From the cell containing the given text, extract its center point as [x, y] coordinate. 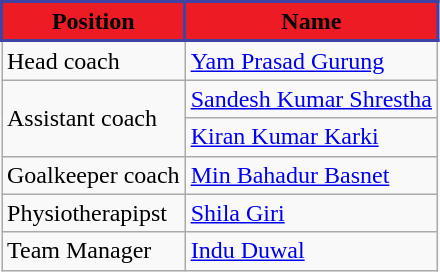
Shila Giri [311, 213]
Yam Prasad Gurung [311, 60]
Physiotherapipst [94, 213]
Goalkeeper coach [94, 175]
Team Manager [94, 251]
Assistant coach [94, 118]
Kiran Kumar Karki [311, 137]
Sandesh Kumar Shrestha [311, 99]
Min Bahadur Basnet [311, 175]
Head coach [94, 60]
Indu Duwal [311, 251]
Position [94, 22]
Name [311, 22]
